For the text-containing cell, return its midpoint in [x, y] coordinate format. 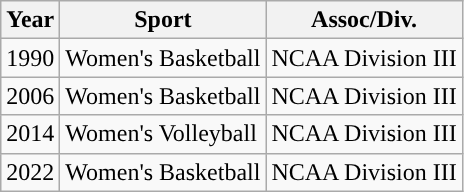
Women's Volleyball [163, 134]
2006 [30, 96]
2022 [30, 172]
2014 [30, 134]
Assoc/Div. [364, 20]
Sport [163, 20]
1990 [30, 58]
Year [30, 20]
